For the text-containing cell, return its midpoint in (X, Y) coordinate format. 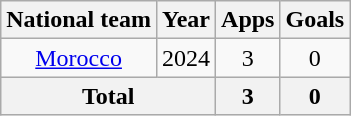
National team (79, 20)
2024 (186, 58)
Goals (315, 20)
Year (186, 20)
Apps (248, 20)
Total (108, 96)
Morocco (79, 58)
